Scan for the cell matching the given text and deliver its [X, Y] coordinate at center. 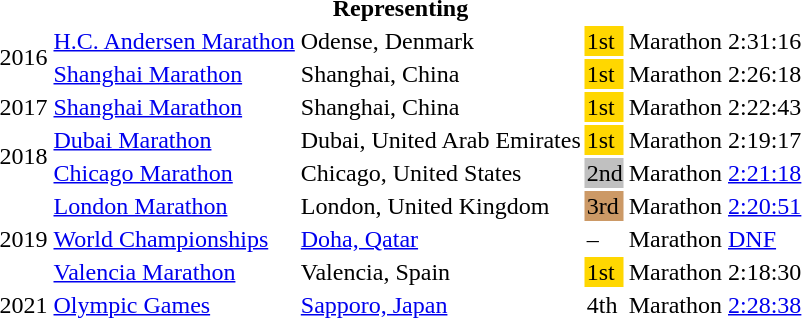
2nd [604, 173]
Dubai Marathon [174, 140]
Chicago Marathon [174, 173]
H.C. Andersen Marathon [174, 41]
London, United Kingdom [440, 206]
Valencia Marathon [174, 272]
Valencia, Spain [440, 272]
3rd [604, 206]
Odense, Denmark [440, 41]
London Marathon [174, 206]
Dubai, United Arab Emirates [440, 140]
World Championships [174, 239]
Doha, Qatar [440, 239]
– [604, 239]
Chicago, United States [440, 173]
